Output the (X, Y) coordinate of the center of the cell containing the given text.  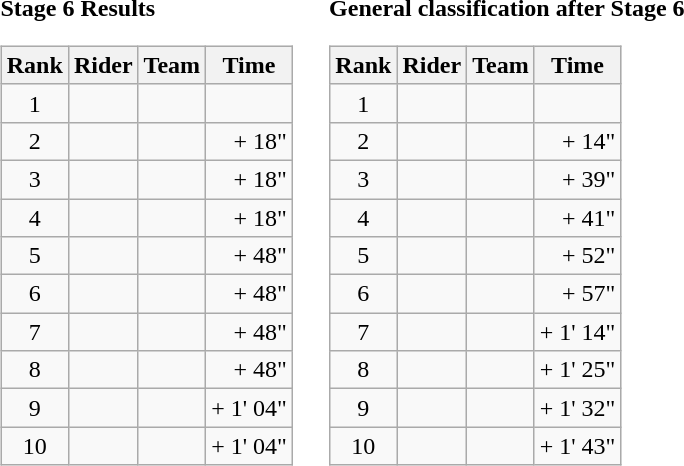
+ 1' 25" (578, 370)
+ 1' 43" (578, 446)
+ 52" (578, 256)
+ 1' 14" (578, 332)
+ 41" (578, 217)
+ 1' 32" (578, 408)
+ 14" (578, 141)
+ 39" (578, 179)
+ 57" (578, 294)
